Pinpoint the cell where the given text exists, returning its [X, Y] midpoint coordinate. 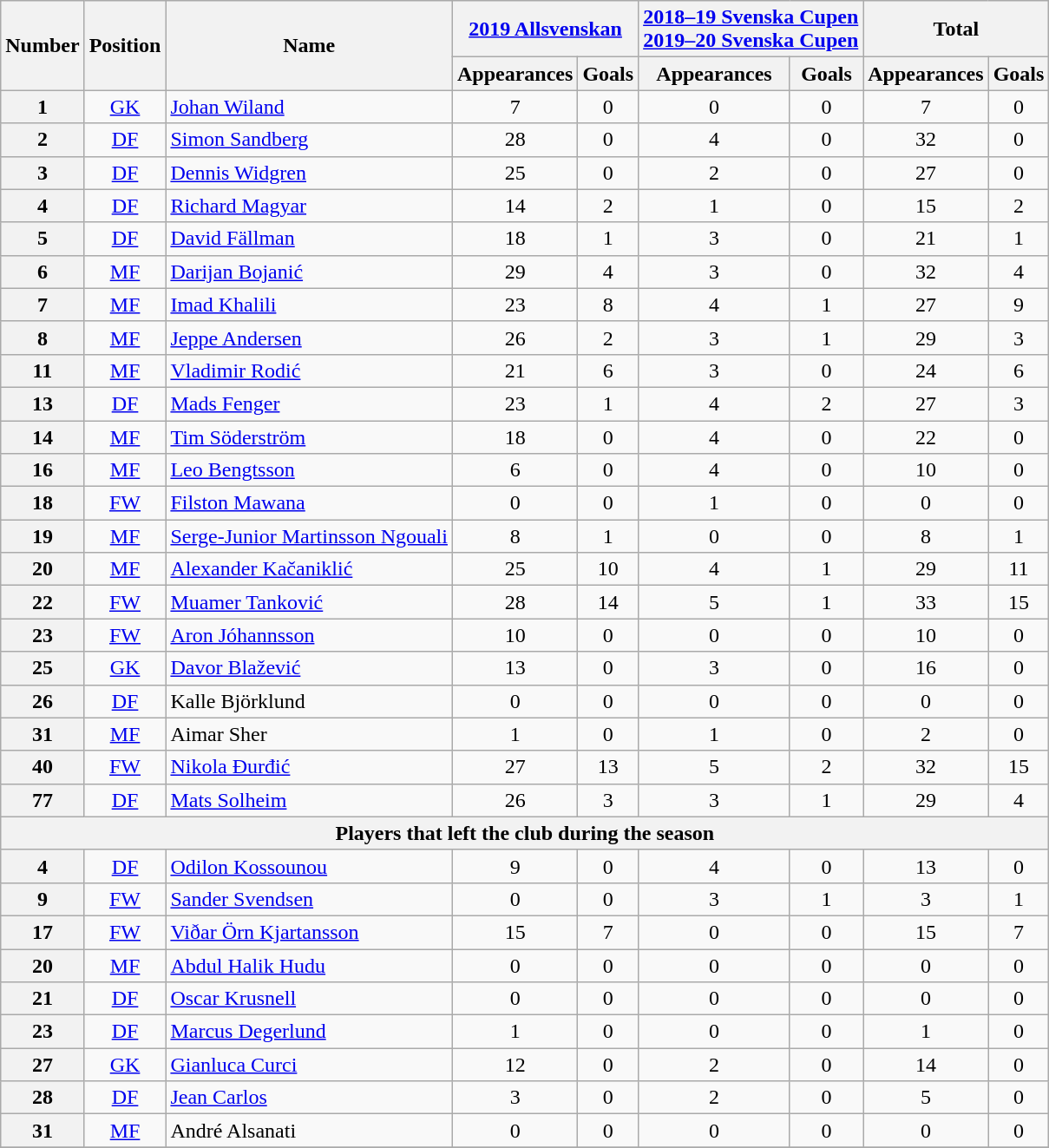
Nikola Đurđić [309, 767]
77 [43, 800]
Davor Blažević [309, 668]
Sander Svendsen [309, 899]
19 [43, 536]
Richard Magyar [309, 206]
Players that left the club during the season [525, 833]
Name [309, 45]
Marcus Degerlund [309, 1032]
Imad Khalili [309, 305]
Viðar Örn Kjartansson [309, 932]
Kalle Björklund [309, 701]
Total [956, 30]
Serge-Junior Martinsson Ngouali [309, 536]
Aimar Sher [309, 734]
Position [125, 45]
17 [43, 932]
Oscar Krusnell [309, 999]
Alexander Kačaniklić [309, 569]
Odilon Kossounou [309, 866]
David Fällman [309, 239]
24 [926, 371]
33 [926, 602]
2019 Allsvenskan [545, 30]
Leo Bengtsson [309, 470]
Jean Carlos [309, 1098]
Gianluca Curci [309, 1065]
Filston Mawana [309, 503]
2018–19 Svenska Cupen2019–20 Svenska Cupen [751, 30]
Mats Solheim [309, 800]
Tim Söderström [309, 436]
Simon Sandberg [309, 140]
Abdul Halik Hudu [309, 966]
Dennis Widgren [309, 173]
12 [515, 1065]
Mads Fenger [309, 403]
Number [43, 45]
André Alsanati [309, 1131]
Aron Jóhannsson [309, 635]
Jeppe Andersen [309, 338]
Muamer Tanković [309, 602]
Vladimir Rodić [309, 371]
Darijan Bojanić [309, 272]
40 [43, 767]
Johan Wiland [309, 107]
